Determine the [X, Y] coordinate at the center of the cell enclosing the given text.  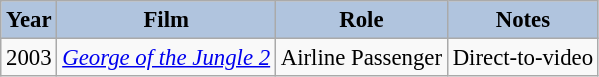
Airline Passenger [361, 58]
Direct-to-video [522, 58]
Film [166, 20]
2003 [29, 58]
Role [361, 20]
Notes [522, 20]
George of the Jungle 2 [166, 58]
Year [29, 20]
